Determine the [X, Y] coordinate at the center of the cell enclosing the given text.  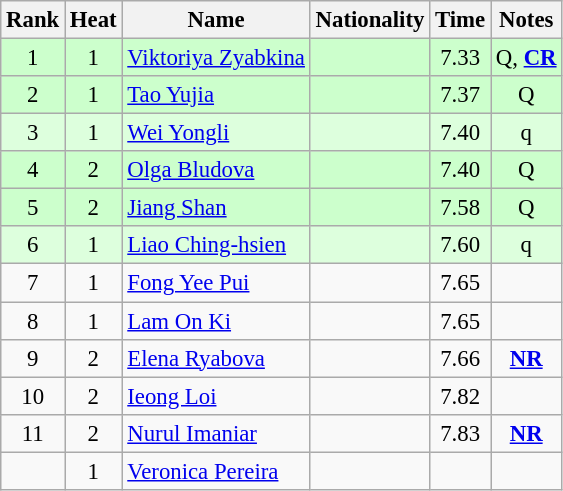
Name [216, 20]
6 [33, 245]
Tao Yujia [216, 95]
Veronica Pereira [216, 471]
9 [33, 358]
8 [33, 321]
Wei Yongli [216, 133]
5 [33, 208]
3 [33, 133]
Nationality [370, 20]
Viktoriya Zyabkina [216, 58]
7 [33, 283]
Olga Bludova [216, 170]
Notes [526, 20]
11 [33, 433]
7.58 [460, 208]
7.60 [460, 245]
7.33 [460, 58]
7.66 [460, 358]
Lam On Ki [216, 321]
Jiang Shan [216, 208]
Liao Ching-hsien [216, 245]
Nurul Imaniar [216, 433]
Time [460, 20]
Ieong Loi [216, 396]
7.82 [460, 396]
Q, CR [526, 58]
Elena Ryabova [216, 358]
10 [33, 396]
7.83 [460, 433]
Heat [94, 20]
Rank [33, 20]
7.37 [460, 95]
Fong Yee Pui [216, 283]
4 [33, 170]
